Extract the (X, Y) coordinate from the center of the cell holding the provided text.  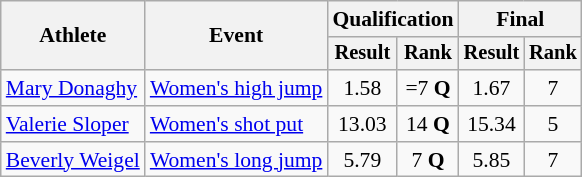
5 (553, 124)
7 (553, 88)
Women's high jump (236, 88)
=7 Q (428, 88)
Athlete (73, 36)
Qualification (392, 19)
Event (236, 36)
14 Q (428, 124)
Mary Donaghy (73, 88)
1.58 (362, 88)
1.67 (492, 88)
15.34 (492, 124)
13.03 (362, 124)
Final (520, 19)
Women's shot put (236, 124)
Valerie Sloper (73, 124)
